Find where the given text appears and provide that cell's center as [X, Y] coordinate. 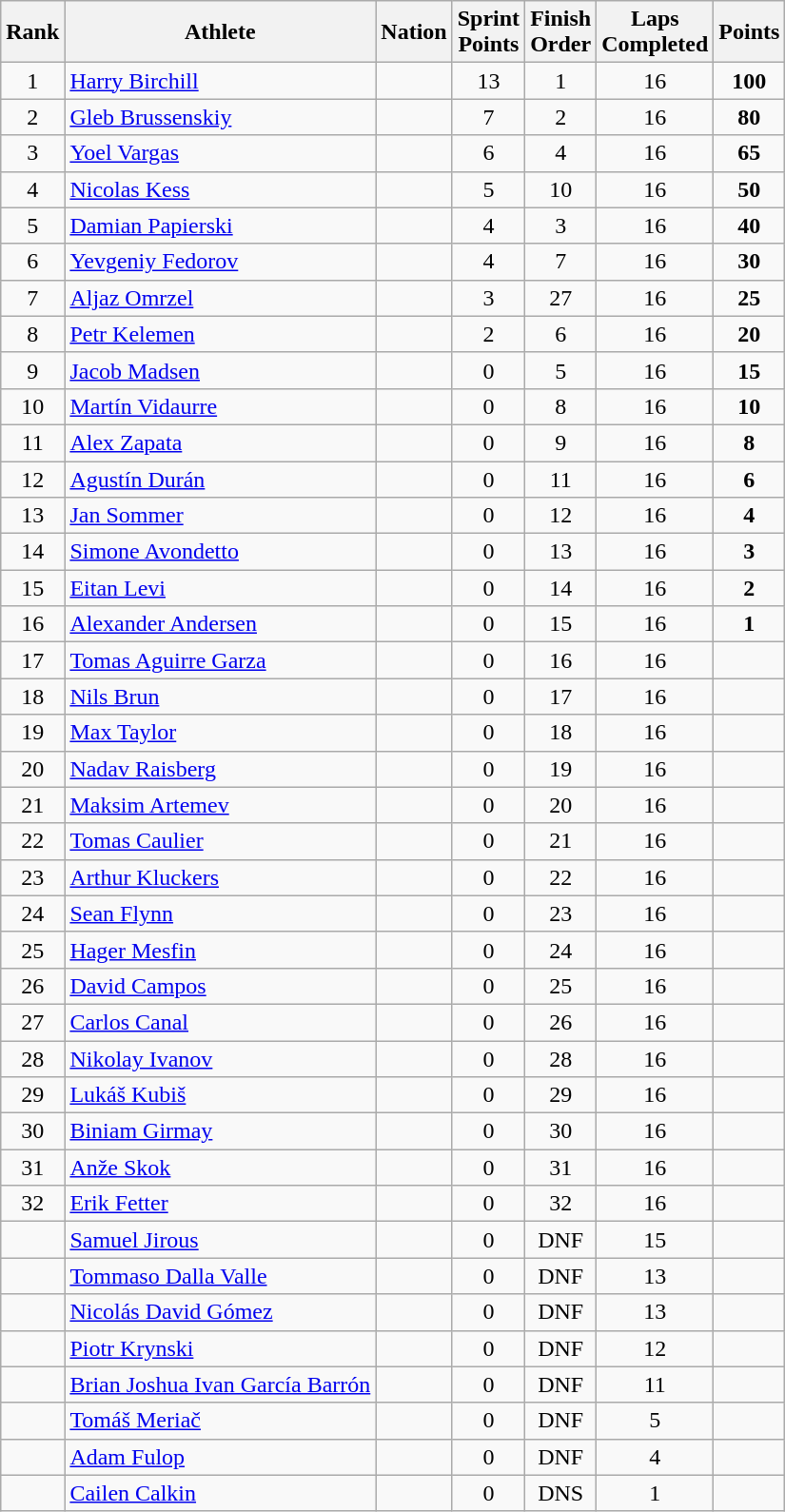
Gleb Brussenskiy [221, 117]
Simone Avondetto [221, 552]
Finish Order [561, 32]
Carlos Canal [221, 1022]
Aljaz Omrzel [221, 298]
Nicolas Kess [221, 189]
Arthur Kluckers [221, 877]
80 [750, 117]
Athlete [221, 32]
Cailen Calkin [221, 1493]
SprintPoints [488, 32]
Nation [414, 32]
Jacob Madsen [221, 370]
Tomáš Meriač [221, 1421]
Sean Flynn [221, 913]
Tomas Aguirre Garza [221, 660]
Nicolás David Gómez [221, 1312]
Alex Zapata [221, 442]
Martín Vidaurre [221, 406]
Maksim Artemev [221, 805]
40 [750, 226]
50 [750, 189]
Laps Completed [655, 32]
Nils Brun [221, 697]
David Campos [221, 986]
Rank [32, 32]
Anže Skok [221, 1168]
Yoel Vargas [221, 153]
Tomas Caulier [221, 841]
Erik Fetter [221, 1204]
Damian Papierski [221, 226]
Nadav Raisberg [221, 769]
Petr Kelemen [221, 334]
Piotr Krynski [221, 1348]
Harry Birchill [221, 81]
Eitan Levi [221, 588]
Points [750, 32]
Tommaso Dalla Valle [221, 1276]
Brian Joshua Ivan García Barrón [221, 1384]
Hager Mesfin [221, 950]
Agustín Durán [221, 479]
Max Taylor [221, 733]
65 [750, 153]
Jan Sommer [221, 516]
Samuel Jirous [221, 1240]
Yevgeniy Fedorov [221, 262]
Alexander Andersen [221, 624]
DNS [561, 1493]
Biniam Girmay [221, 1131]
100 [750, 81]
Nikolay Ivanov [221, 1059]
Lukáš Kubiš [221, 1095]
Adam Fulop [221, 1457]
